Search for the cell housing the specified text and yield its [X, Y] center coordinate. 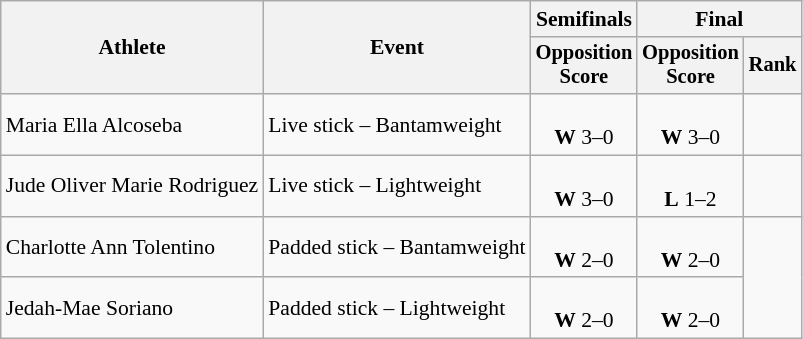
Maria Ella Alcoseba [132, 124]
Jedah-Mae Soriano [132, 308]
Padded stick – Lightweight [396, 308]
Live stick – Lightweight [396, 186]
Padded stick – Bantamweight [396, 248]
Jude Oliver Marie Rodriguez [132, 186]
Semifinals [584, 19]
Live stick – Bantamweight [396, 124]
Athlete [132, 48]
Charlotte Ann Tolentino [132, 248]
Final [719, 19]
L 1–2 [690, 186]
Event [396, 48]
Rank [773, 66]
